From the cell containing the given text, extract its center point as (X, Y) coordinate. 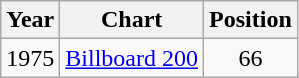
Billboard 200 (132, 58)
Position (251, 20)
1975 (30, 58)
66 (251, 58)
Year (30, 20)
Chart (132, 20)
